Detect which cell encompasses the target text, then output its [X, Y] center coordinate. 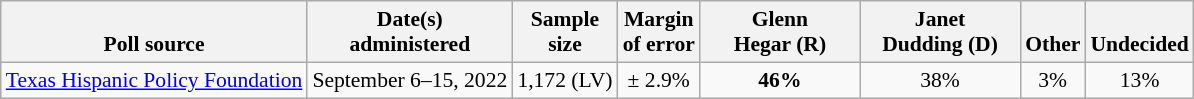
GlennHegar (R) [780, 32]
1,172 (LV) [564, 80]
Other [1052, 32]
3% [1052, 80]
Undecided [1139, 32]
Poll source [154, 32]
46% [780, 80]
Texas Hispanic Policy Foundation [154, 80]
13% [1139, 80]
September 6–15, 2022 [410, 80]
Date(s)administered [410, 32]
JanetDudding (D) [940, 32]
Samplesize [564, 32]
38% [940, 80]
Marginof error [659, 32]
± 2.9% [659, 80]
